Extract the (X, Y) coordinate from the center of the cell holding the provided text.  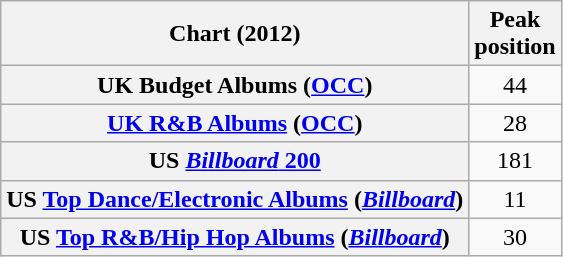
44 (515, 85)
30 (515, 237)
US Top Dance/Electronic Albums (Billboard) (235, 199)
UK R&B Albums (OCC) (235, 123)
Chart (2012) (235, 34)
US Billboard 200 (235, 161)
28 (515, 123)
181 (515, 161)
11 (515, 199)
UK Budget Albums (OCC) (235, 85)
US Top R&B/Hip Hop Albums (Billboard) (235, 237)
Peakposition (515, 34)
